For the text-containing cell, return its midpoint in (X, Y) coordinate format. 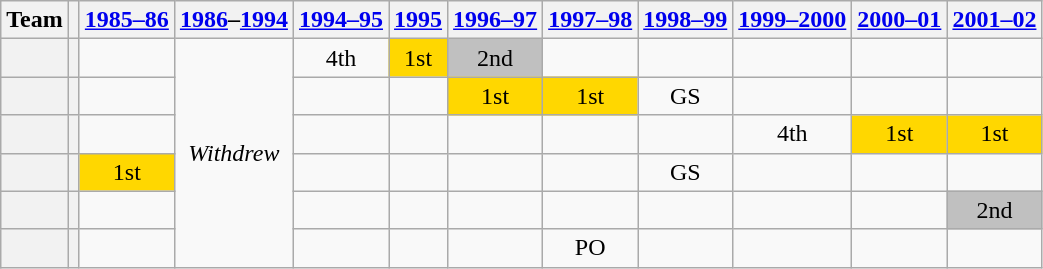
1997–98 (590, 20)
1995 (418, 20)
2001–02 (994, 20)
Withdrew (234, 153)
1994–95 (340, 20)
1986–1994 (234, 20)
PO (590, 248)
1996–97 (496, 20)
1999–2000 (792, 20)
Team (35, 20)
1985–86 (126, 20)
1998–99 (686, 20)
2000–01 (900, 20)
